Scan for the cell matching the given text and deliver its [X, Y] coordinate at center. 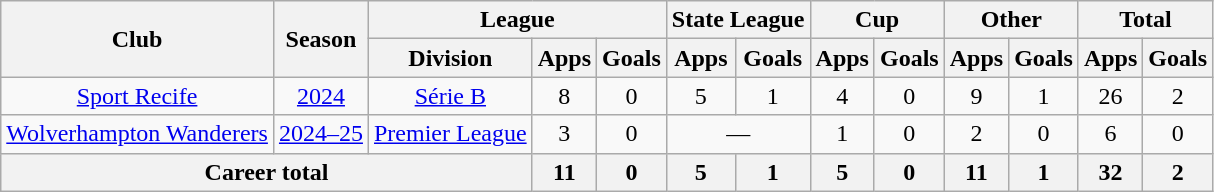
Série B [450, 96]
6 [1110, 134]
Sport Recife [138, 96]
State League [738, 20]
Wolverhampton Wanderers [138, 134]
Club [138, 39]
32 [1110, 172]
Season [320, 39]
3 [564, 134]
Other [1011, 20]
Division [450, 58]
4 [842, 96]
2024 [320, 96]
Cup [877, 20]
Premier League [450, 134]
26 [1110, 96]
League [517, 20]
9 [976, 96]
Total [1145, 20]
2024–25 [320, 134]
8 [564, 96]
Career total [266, 172]
— [738, 134]
